Scan for the cell matching the given text and deliver its [x, y] coordinate at center. 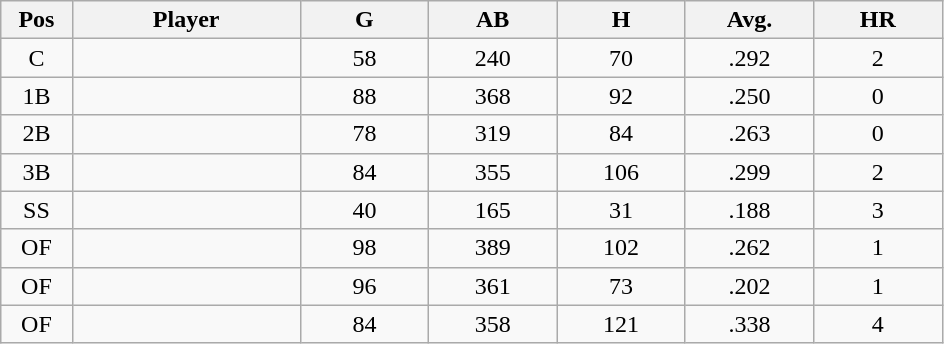
.263 [749, 134]
2B [36, 134]
Player [186, 20]
4 [878, 324]
C [36, 58]
.338 [749, 324]
73 [621, 286]
165 [493, 210]
368 [493, 96]
.299 [749, 172]
AB [493, 20]
HR [878, 20]
.250 [749, 96]
121 [621, 324]
31 [621, 210]
361 [493, 286]
.292 [749, 58]
H [621, 20]
.202 [749, 286]
355 [493, 172]
98 [364, 248]
40 [364, 210]
358 [493, 324]
1B [36, 96]
SS [36, 210]
G [364, 20]
102 [621, 248]
240 [493, 58]
3B [36, 172]
58 [364, 58]
.262 [749, 248]
78 [364, 134]
92 [621, 96]
106 [621, 172]
70 [621, 58]
.188 [749, 210]
389 [493, 248]
Pos [36, 20]
Avg. [749, 20]
319 [493, 134]
3 [878, 210]
88 [364, 96]
96 [364, 286]
